Detect which cell encompasses the target text, then output its (X, Y) center coordinate. 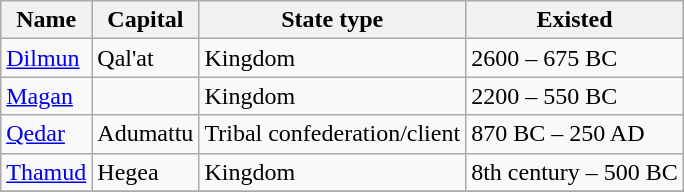
2200 – 550 BC (575, 96)
8th century – 500 BC (575, 172)
Adumattu (146, 134)
Hegea (146, 172)
State type (332, 20)
Existed (575, 20)
Qal'at (146, 58)
Name (46, 20)
Magan (46, 96)
Dilmun (46, 58)
870 BC – 250 AD (575, 134)
Qedar (46, 134)
Thamud (46, 172)
Tribal confederation/client (332, 134)
2600 – 675 BC (575, 58)
Capital (146, 20)
